Output the (x, y) coordinate of the center of the cell containing the given text.  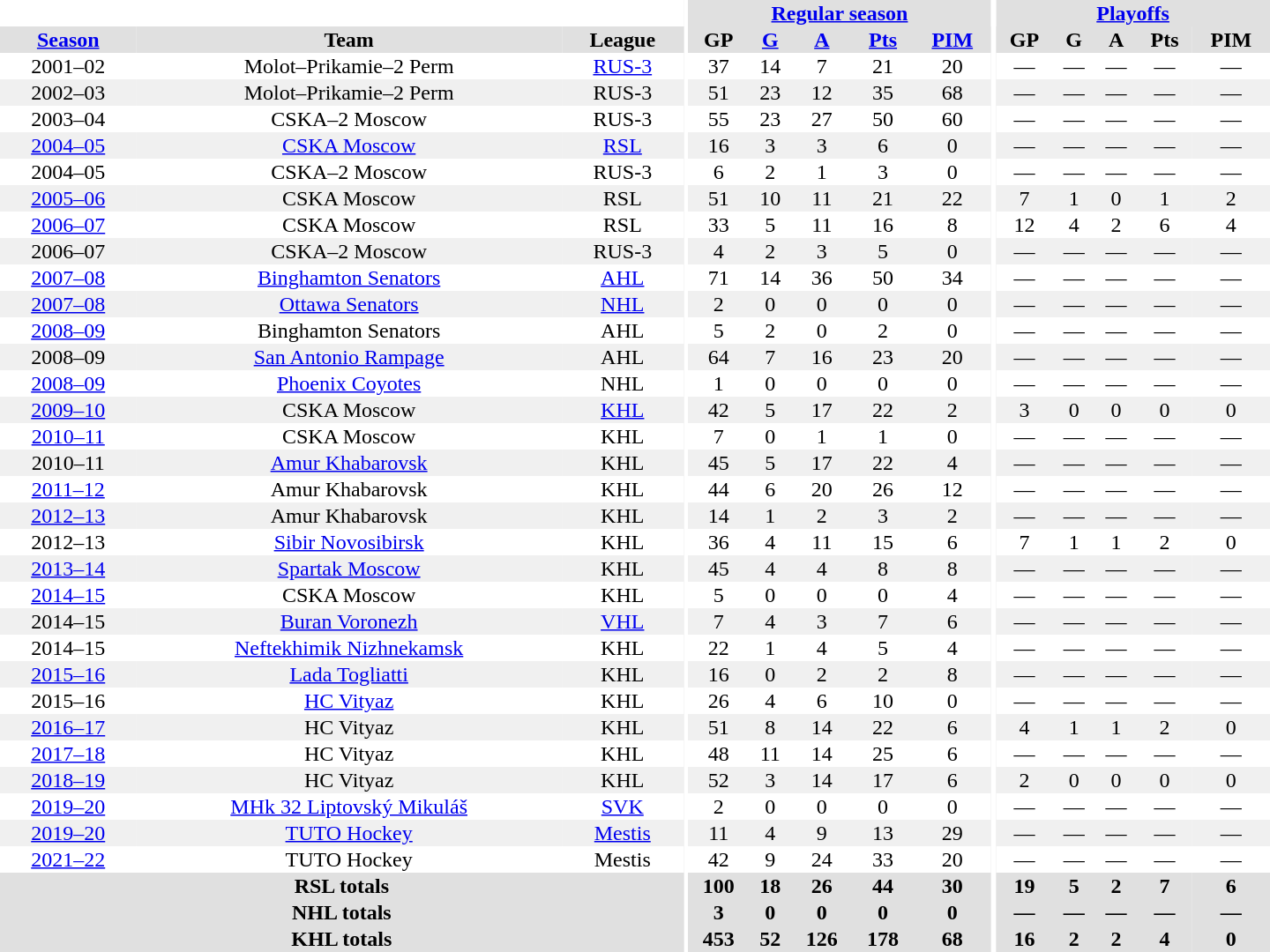
35 (882, 93)
MHk 32 Liptovský Mikuláš (348, 807)
18 (770, 886)
34 (952, 278)
Season (68, 40)
48 (718, 754)
64 (718, 357)
24 (822, 859)
SVK (623, 807)
RSL totals (342, 886)
71 (718, 278)
13 (882, 833)
NHL totals (342, 912)
VHL (623, 621)
2021–22 (68, 859)
KHL totals (342, 939)
Buran Voronezh (348, 621)
Playoffs (1132, 13)
Neftekhimik Nizhnekamsk (348, 648)
2016–17 (68, 727)
100 (718, 886)
2013–14 (68, 569)
453 (718, 939)
30 (952, 886)
Spartak Moscow (348, 569)
League (623, 40)
27 (822, 119)
2002–03 (68, 93)
2001–02 (68, 66)
60 (952, 119)
2018–19 (68, 780)
Sibir Novosibirsk (348, 542)
29 (952, 833)
Regular season (840, 13)
2009–10 (68, 410)
2005–06 (68, 198)
2017–18 (68, 754)
15 (882, 542)
Ottawa Senators (348, 304)
55 (718, 119)
37 (718, 66)
19 (1024, 886)
126 (822, 939)
Team (348, 40)
2011–12 (68, 489)
Lada Togliatti (348, 674)
178 (882, 939)
San Antonio Rampage (348, 357)
25 (882, 754)
Phoenix Coyotes (348, 383)
2003–04 (68, 119)
